Find where the given text appears and provide that cell's center as (X, Y) coordinate. 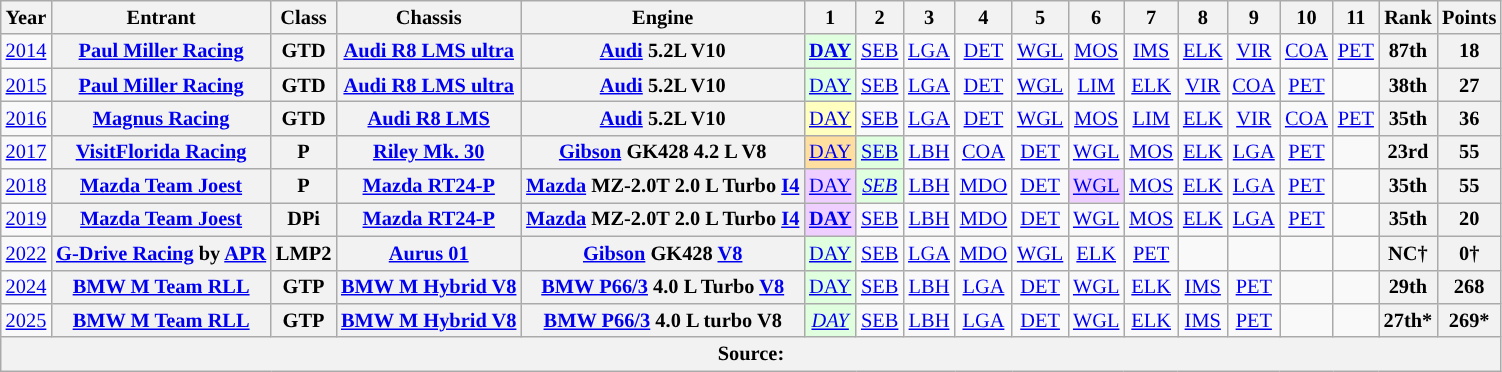
Rank (1408, 17)
4 (984, 17)
6 (1096, 17)
8 (1202, 17)
Gibson GK428 4.2 L V8 (662, 152)
VisitFlorida Racing (161, 152)
20 (1469, 219)
Gibson GK428 V8 (662, 253)
27 (1469, 85)
Points (1469, 17)
NC† (1408, 253)
G-Drive Racing by APR (161, 253)
1 (830, 17)
269* (1469, 320)
2017 (26, 152)
268 (1469, 287)
2014 (26, 51)
18 (1469, 51)
Aurus 01 (428, 253)
5 (1040, 17)
0† (1469, 253)
2019 (26, 219)
38th (1408, 85)
2025 (26, 320)
10 (1306, 17)
36 (1469, 118)
2018 (26, 186)
Entrant (161, 17)
Riley Mk. 30 (428, 152)
Audi R8 LMS (428, 118)
2 (880, 17)
23rd (1408, 152)
2016 (26, 118)
11 (1356, 17)
Magnus Racing (161, 118)
7 (1151, 17)
2024 (26, 287)
BMW P66/3 4.0 L turbo V8 (662, 320)
3 (929, 17)
9 (1254, 17)
Engine (662, 17)
BMW P66/3 4.0 L Turbo V8 (662, 287)
Year (26, 17)
2022 (26, 253)
27th* (1408, 320)
LMP2 (304, 253)
Class (304, 17)
DPi (304, 219)
87th (1408, 51)
29th (1408, 287)
Chassis (428, 17)
Source: (751, 354)
2015 (26, 85)
